Return (X, Y) of the center of cell containing provided text 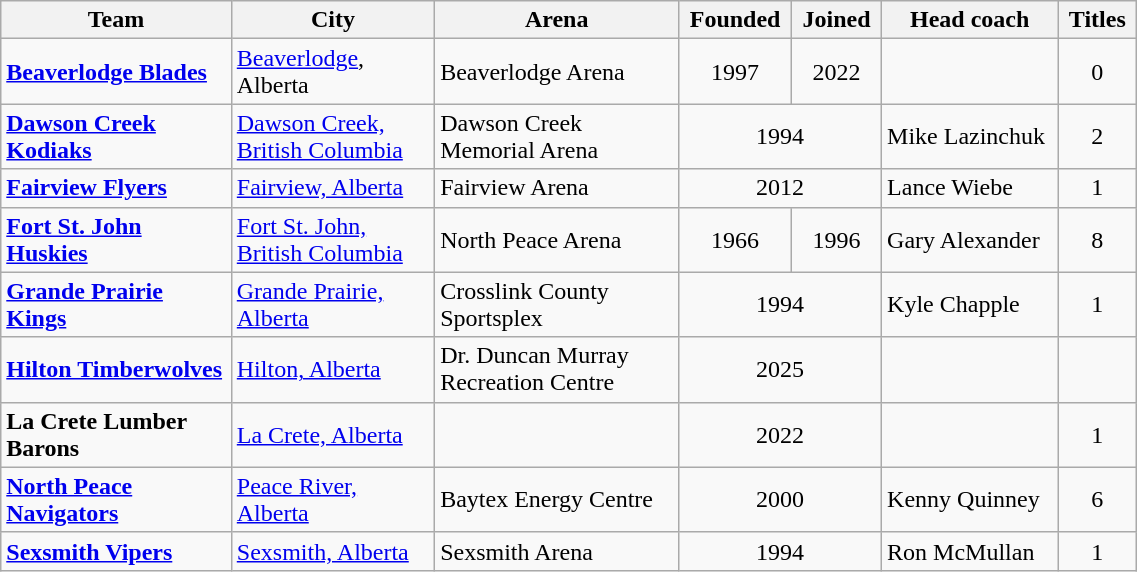
Founded (736, 20)
1966 (736, 240)
La Crete Lumber Barons (116, 434)
Kenny Quinney (970, 500)
Dawson Creek Memorial Arena (557, 136)
Crosslink County Sportsplex (557, 304)
Fort St. John, British Columbia (332, 240)
Fort St. John Huskies (116, 240)
Beaverlodge Blades (116, 72)
Fairview, Alberta (332, 188)
Dr. Duncan Murray Recreation Centre (557, 370)
Gary Alexander (970, 240)
Sexsmith Vipers (116, 551)
Sexsmith, Alberta (332, 551)
Joined (836, 20)
Lance Wiebe (970, 188)
Baytex Energy Centre (557, 500)
2025 (780, 370)
Mike Lazinchuk (970, 136)
Arena (557, 20)
North Peace Arena (557, 240)
Hilton, Alberta (332, 370)
6 (1098, 500)
Head coach (970, 20)
1996 (836, 240)
Team (116, 20)
La Crete, Alberta (332, 434)
Kyle Chapple (970, 304)
2012 (780, 188)
Fairview Flyers (116, 188)
Grande Prairie Kings (116, 304)
Hilton Timberwolves (116, 370)
Beaverlodge, Alberta (332, 72)
City (332, 20)
Dawson Creek, British Columbia (332, 136)
1997 (736, 72)
Sexsmith Arena (557, 551)
2 (1098, 136)
Dawson Creek Kodiaks (116, 136)
0 (1098, 72)
Beaverlodge Arena (557, 72)
Fairview Arena (557, 188)
Grande Prairie, Alberta (332, 304)
Ron McMullan (970, 551)
2000 (780, 500)
Titles (1098, 20)
North Peace Navigators (116, 500)
8 (1098, 240)
Peace River, Alberta (332, 500)
